Detect which cell encompasses the target text, then output its (x, y) center coordinate. 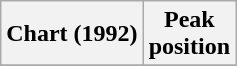
Chart (1992) (72, 34)
Peakposition (189, 34)
